Return the (x, y) coordinate for the center point of the cell that contains the specified text.  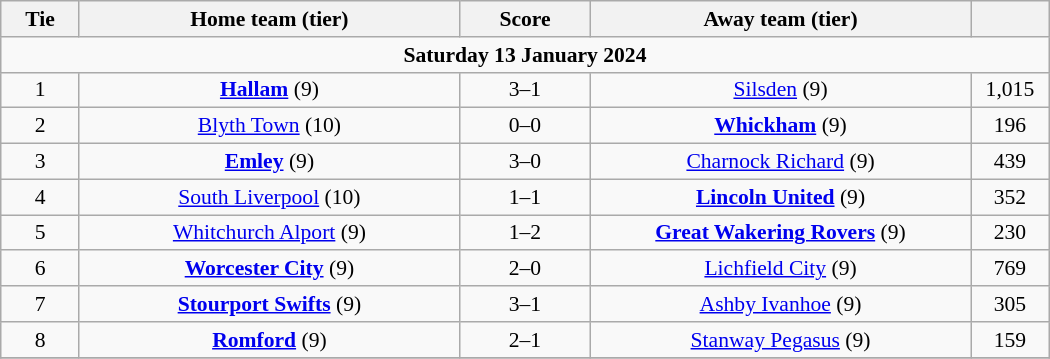
Away team (tier) (781, 19)
4 (40, 197)
3–0 (524, 162)
2 (40, 126)
Silsden (9) (781, 90)
352 (1010, 197)
Whitchurch Alport (9) (269, 233)
Tie (40, 19)
769 (1010, 269)
439 (1010, 162)
2–1 (524, 340)
Hallam (9) (269, 90)
Home team (tier) (269, 19)
0–0 (524, 126)
Blyth Town (10) (269, 126)
Ashby Ivanhoe (9) (781, 304)
1 (40, 90)
1,015 (1010, 90)
8 (40, 340)
Worcester City (9) (269, 269)
159 (1010, 340)
Whickham (9) (781, 126)
Romford (9) (269, 340)
196 (1010, 126)
1–1 (524, 197)
Great Wakering Rovers (9) (781, 233)
Score (524, 19)
Charnock Richard (9) (781, 162)
Lichfield City (9) (781, 269)
1–2 (524, 233)
Saturday 13 January 2024 (525, 55)
2–0 (524, 269)
7 (40, 304)
230 (1010, 233)
South Liverpool (10) (269, 197)
6 (40, 269)
Stanway Pegasus (9) (781, 340)
Lincoln United (9) (781, 197)
3 (40, 162)
Emley (9) (269, 162)
305 (1010, 304)
Stourport Swifts (9) (269, 304)
5 (40, 233)
